Search for the cell housing the specified text and yield its [X, Y] center coordinate. 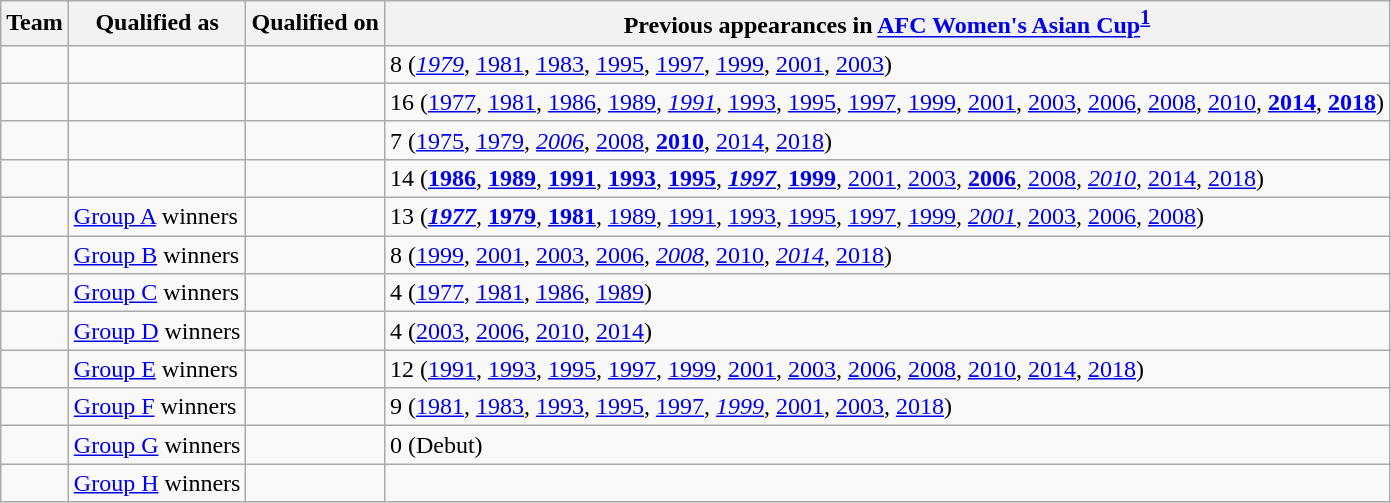
4 (1977, 1981, 1986, 1989) [886, 293]
9 (1981, 1983, 1993, 1995, 1997, 1999, 2001, 2003, 2018) [886, 407]
13 (1977, 1979, 1981, 1989, 1991, 1993, 1995, 1997, 1999, 2001, 2003, 2006, 2008) [886, 217]
Previous appearances in AFC Women's Asian Cup1 [886, 24]
8 (1979, 1981, 1983, 1995, 1997, 1999, 2001, 2003) [886, 64]
Team [35, 24]
Qualified as [157, 24]
0 (Debut) [886, 445]
4 (2003, 2006, 2010, 2014) [886, 331]
Group G winners [157, 445]
Group B winners [157, 255]
Group D winners [157, 331]
Group F winners [157, 407]
12 (1991, 1993, 1995, 1997, 1999, 2001, 2003, 2006, 2008, 2010, 2014, 2018) [886, 369]
16 (1977, 1981, 1986, 1989, 1991, 1993, 1995, 1997, 1999, 2001, 2003, 2006, 2008, 2010, 2014, 2018) [886, 102]
Group A winners [157, 217]
Group C winners [157, 293]
Group E winners [157, 369]
14 (1986, 1989, 1991, 1993, 1995, 1997, 1999, 2001, 2003, 2006, 2008, 2010, 2014, 2018) [886, 178]
7 (1975, 1979, 2006, 2008, 2010, 2014, 2018) [886, 140]
Qualified on [315, 24]
Group H winners [157, 483]
8 (1999, 2001, 2003, 2006, 2008, 2010, 2014, 2018) [886, 255]
